Search for the cell housing the specified text and yield its [X, Y] center coordinate. 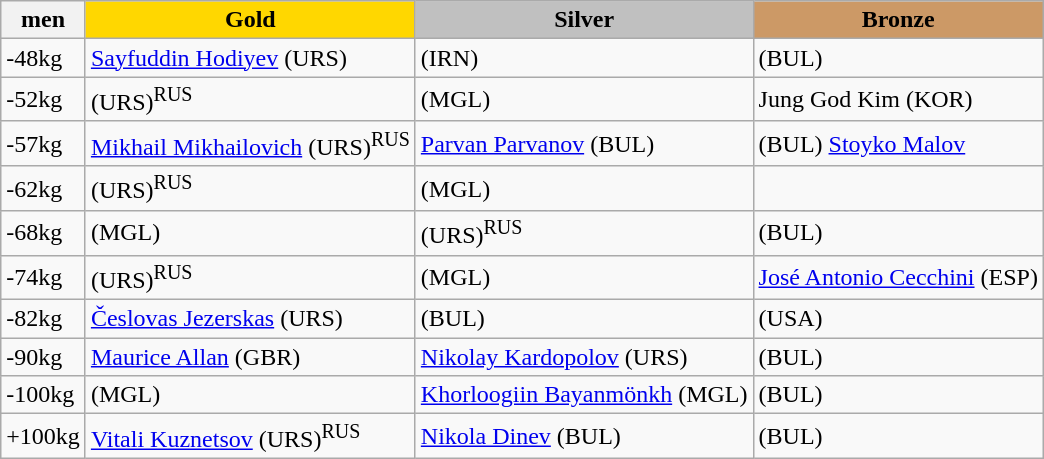
Maurice Allan (GBR) [250, 357]
Nikolay Kardopolov (URS) [584, 357]
(IRN) [584, 58]
-100kg [44, 395]
Mikhail Mikhailovich (URS)RUS [250, 144]
Silver [584, 20]
-52kg [44, 100]
(BUL) Stoyko Malov [898, 144]
-62kg [44, 188]
-90kg [44, 357]
-68kg [44, 234]
Česlovas Jezerskas (URS) [250, 319]
-57kg [44, 144]
Vitali Kuznetsov (URS)RUS [250, 436]
Bronze [898, 20]
(USA) [898, 319]
José Antonio Cecchini (ESP) [898, 278]
Gold [250, 20]
-74kg [44, 278]
+100kg [44, 436]
-82kg [44, 319]
Nikola Dinev (BUL) [584, 436]
Jung God Kim (KOR) [898, 100]
Parvan Parvanov (BUL) [584, 144]
Sayfuddin Hodiyev (URS) [250, 58]
Khorloogiin Bayanmönkh (MGL) [584, 395]
-48kg [44, 58]
men [44, 20]
